Search for the cell housing the specified text and yield its [X, Y] center coordinate. 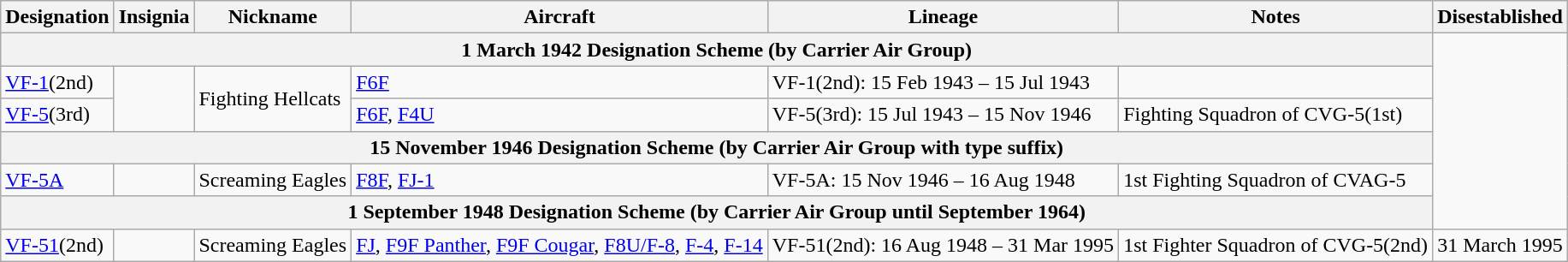
FJ, F9F Panther, F9F Cougar, F8U/F-8, F-4, F-14 [559, 245]
VF-51(2nd): 16 Aug 1948 – 31 Mar 1995 [943, 245]
VF-5(3rd) [57, 115]
1st Fighter Squadron of CVG-5(2nd) [1276, 245]
VF-1(2nd) [57, 82]
15 November 1946 Designation Scheme (by Carrier Air Group with type suffix) [717, 147]
Disestablished [1500, 17]
F6F [559, 82]
1 March 1942 Designation Scheme (by Carrier Air Group) [717, 50]
VF-5(3rd): 15 Jul 1943 – 15 Nov 1946 [943, 115]
1 September 1948 Designation Scheme (by Carrier Air Group until September 1964) [717, 212]
Fighting Squadron of CVG-5(1st) [1276, 115]
Notes [1276, 17]
Designation [57, 17]
31 March 1995 [1500, 245]
Insignia [154, 17]
VF-1(2nd): 15 Feb 1943 – 15 Jul 1943 [943, 82]
Lineage [943, 17]
F6F, F4U [559, 115]
F8F, FJ-1 [559, 180]
Nickname [273, 17]
Aircraft [559, 17]
VF-51(2nd) [57, 245]
VF-5A [57, 180]
1st Fighting Squadron of CVAG-5 [1276, 180]
VF-5A: 15 Nov 1946 – 16 Aug 1948 [943, 180]
Fighting Hellcats [273, 98]
